Provide the [x, y] coordinate of the cell's center where the given text is located.  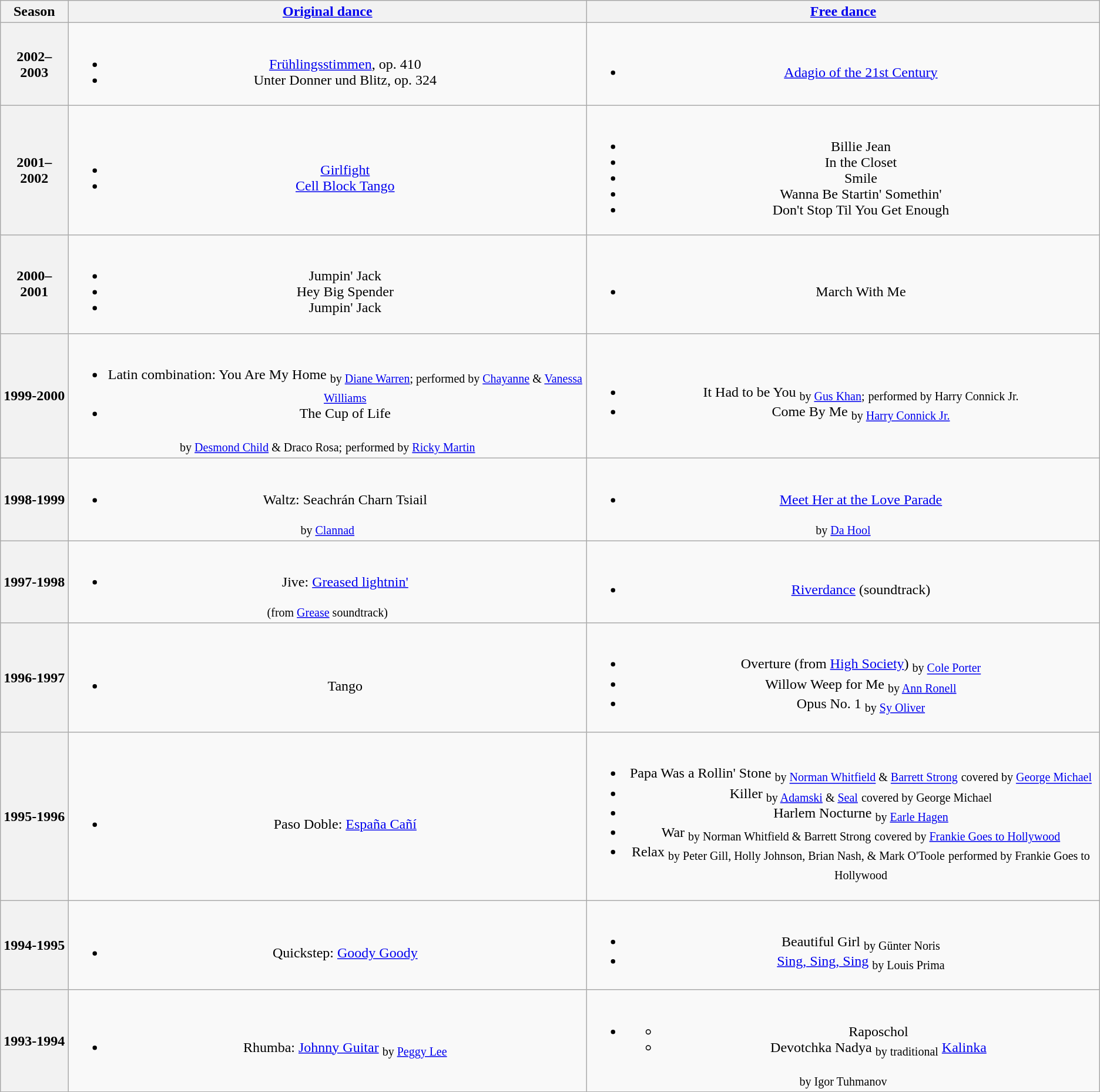
1998-1999 [34, 500]
Season [34, 12]
1999-2000 [34, 396]
RaposcholDevotchka Nadya by traditional Kalinkaby Igor Tuhmanov [844, 1040]
Jive: Greased lightnin'(from Grease soundtrack) [328, 582]
Meet Her at the Love Paradeby Da Hool [844, 500]
Paso Doble: España Cañí [328, 816]
Beautiful Girl by Günter NorisSing, Sing, Sing by Louis Prima [844, 945]
Original dance [328, 12]
Waltz: Seachrán Charn Tsiailby Clannad [328, 500]
2000–2001 [34, 284]
Riverdance (soundtrack) [844, 582]
Girlfight Cell Block Tango [328, 170]
Frühlingsstimmen, op. 410 Unter Donner und Blitz, op. 324 [328, 64]
2001–2002 [34, 170]
Rhumba: Johnny Guitar by Peggy Lee [328, 1040]
Quickstep: Goody Goody [328, 945]
1995-1996 [34, 816]
Billie JeanIn the ClosetSmileWanna Be Startin' Somethin'Don't Stop Til You Get Enough [844, 170]
Tango [328, 678]
Jumpin' Jack Hey Big Spender Jumpin' Jack [328, 284]
It Had to be You by Gus Khan; performed by Harry Connick Jr.Come By Me by Harry Connick Jr. [844, 396]
1993-1994 [34, 1040]
March With Me [844, 284]
2002–2003 [34, 64]
1997-1998 [34, 582]
Free dance [844, 12]
Adagio of the 21st Century [844, 64]
Overture (from High Society) by Cole PorterWillow Weep for Me by Ann RonellOpus No. 1 by Sy Oliver [844, 678]
1994-1995 [34, 945]
1996-1997 [34, 678]
